Pinpoint the cell where the given text exists, returning its [X, Y] midpoint coordinate. 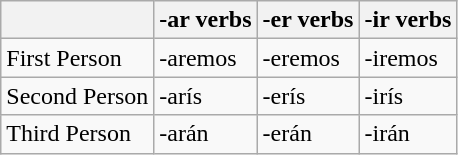
First Person [78, 58]
-ar verbs [206, 20]
-irán [408, 134]
Third Person [78, 134]
-eremos [308, 58]
-arán [206, 134]
-ir verbs [408, 20]
Second Person [78, 96]
-erís [308, 96]
-irís [408, 96]
-aremos [206, 58]
-erán [308, 134]
-er verbs [308, 20]
-iremos [408, 58]
-arís [206, 96]
